For the text-containing cell, return its midpoint in [X, Y] coordinate format. 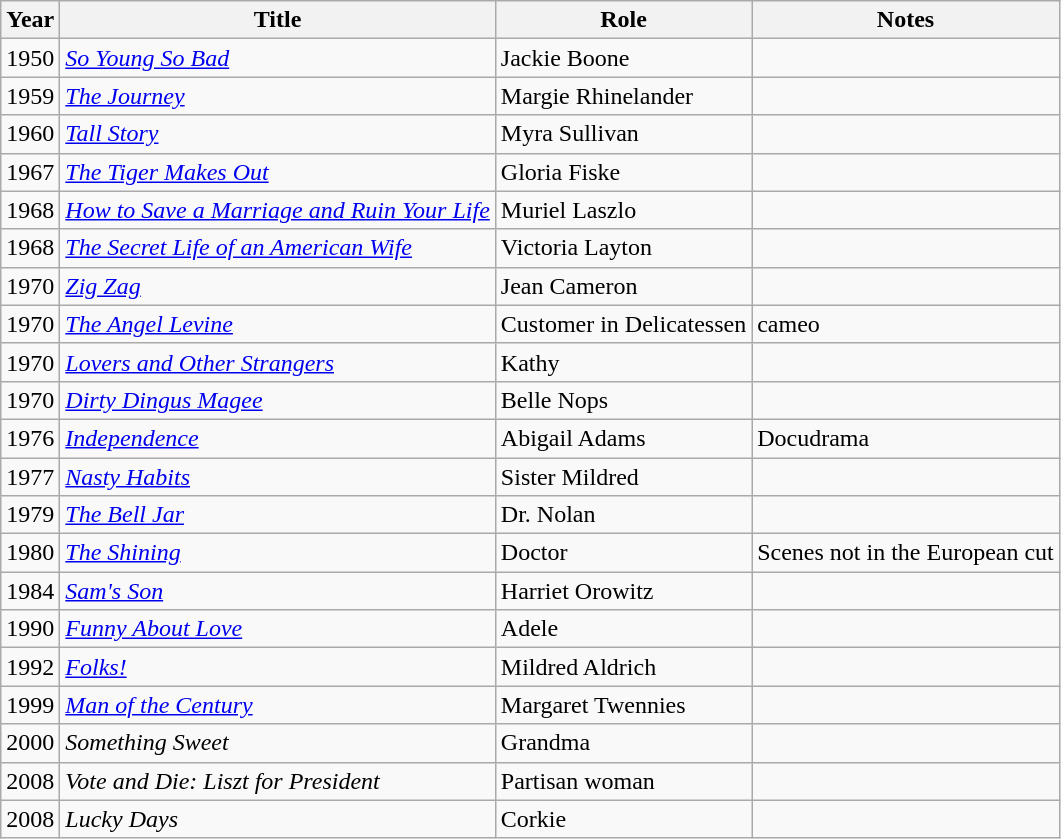
Margie Rhinelander [623, 96]
1959 [30, 96]
Adele [623, 629]
1979 [30, 515]
Zig Zag [278, 286]
Lucky Days [278, 819]
Belle Nops [623, 400]
Dr. Nolan [623, 515]
Margaret Twennies [623, 705]
The Bell Jar [278, 515]
The Tiger Makes Out [278, 172]
Notes [906, 20]
The Journey [278, 96]
The Angel Levine [278, 324]
How to Save a Marriage and Ruin Your Life [278, 210]
1980 [30, 553]
Customer in Delicatessen [623, 324]
Independence [278, 438]
Tall Story [278, 134]
Jackie Boone [623, 58]
Role [623, 20]
Man of the Century [278, 705]
Partisan woman [623, 781]
Vote and Die: Liszt for President [278, 781]
Gloria Fiske [623, 172]
1999 [30, 705]
Dirty Dingus Magee [278, 400]
1992 [30, 667]
The Secret Life of an American Wife [278, 248]
1967 [30, 172]
The Shining [278, 553]
1960 [30, 134]
Sister Mildred [623, 477]
1976 [30, 438]
Abigail Adams [623, 438]
So Young So Bad [278, 58]
Muriel Laszlo [623, 210]
Nasty Habits [278, 477]
1950 [30, 58]
1990 [30, 629]
Funny About Love [278, 629]
Kathy [623, 362]
Mildred Aldrich [623, 667]
2000 [30, 743]
1984 [30, 591]
Something Sweet [278, 743]
Sam's Son [278, 591]
Harriet Orowitz [623, 591]
Lovers and Other Strangers [278, 362]
cameo [906, 324]
Grandma [623, 743]
Folks! [278, 667]
Corkie [623, 819]
1977 [30, 477]
Year [30, 20]
Scenes not in the European cut [906, 553]
Myra Sullivan [623, 134]
Jean Cameron [623, 286]
Victoria Layton [623, 248]
Docudrama [906, 438]
Doctor [623, 553]
Title [278, 20]
